From the cell containing the given text, extract its center point as (X, Y) coordinate. 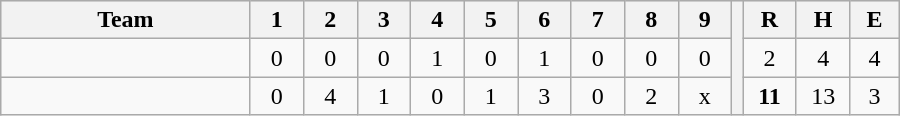
13 (823, 96)
11 (770, 96)
H (823, 20)
Team (126, 20)
5 (491, 20)
R (770, 20)
9 (705, 20)
8 (652, 20)
E (874, 20)
7 (598, 20)
x (705, 96)
6 (545, 20)
